Extract the [X, Y] coordinate from the center of the cell holding the provided text.  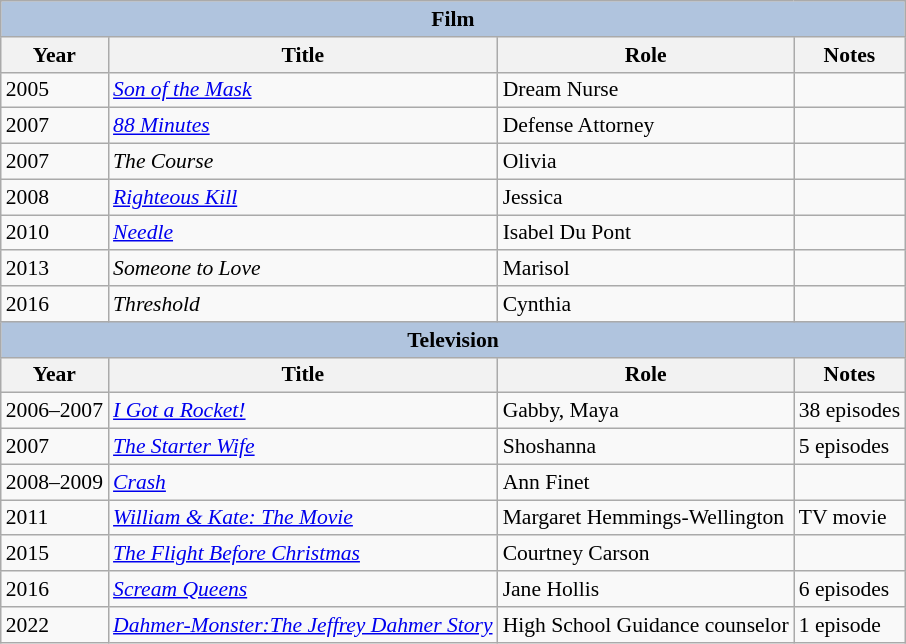
Marisol [646, 269]
Threshold [303, 304]
Film [453, 19]
Margaret Hemmings-Wellington [646, 518]
2008 [54, 197]
Isabel Du Pont [646, 233]
Someone to Love [303, 269]
Ann Finet [646, 482]
Jane Hollis [646, 589]
The Course [303, 162]
Needle [303, 233]
High School Guidance counselor [646, 625]
Television [453, 340]
Dahmer-Monster:The Jeffrey Dahmer Story [303, 625]
Crash [303, 482]
Dream Nurse [646, 90]
Scream Queens [303, 589]
Righteous Kill [303, 197]
The Flight Before Christmas [303, 554]
Cynthia [646, 304]
2005 [54, 90]
2015 [54, 554]
2008–2009 [54, 482]
2013 [54, 269]
38 episodes [850, 411]
2022 [54, 625]
William & Kate: The Movie [303, 518]
2006–2007 [54, 411]
2010 [54, 233]
Defense Attorney [646, 126]
Jessica [646, 197]
Olivia [646, 162]
Son of the Mask [303, 90]
1 episode [850, 625]
88 Minutes [303, 126]
6 episodes [850, 589]
The Starter Wife [303, 447]
5 episodes [850, 447]
2011 [54, 518]
Shoshanna [646, 447]
Courtney Carson [646, 554]
TV movie [850, 518]
Gabby, Maya [646, 411]
I Got a Rocket! [303, 411]
